Locate the cell with the specified text and output its [x, y] center coordinate. 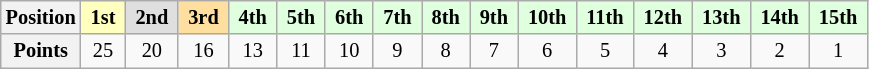
15th [838, 17]
1st [104, 17]
14th [779, 17]
3rd [203, 17]
2 [779, 51]
1 [838, 51]
7th [397, 17]
5 [604, 51]
10 [349, 51]
9 [397, 51]
Position [41, 17]
3 [721, 51]
6th [349, 17]
8 [446, 51]
11 [301, 51]
12th [663, 17]
7 [494, 51]
8th [446, 17]
10th [547, 17]
9th [494, 17]
5th [301, 17]
4 [663, 51]
Points [41, 51]
4th [253, 17]
16 [203, 51]
2nd [152, 17]
11th [604, 17]
6 [547, 51]
13th [721, 17]
25 [104, 51]
13 [253, 51]
20 [152, 51]
